Search for the cell housing the specified text and yield its (X, Y) center coordinate. 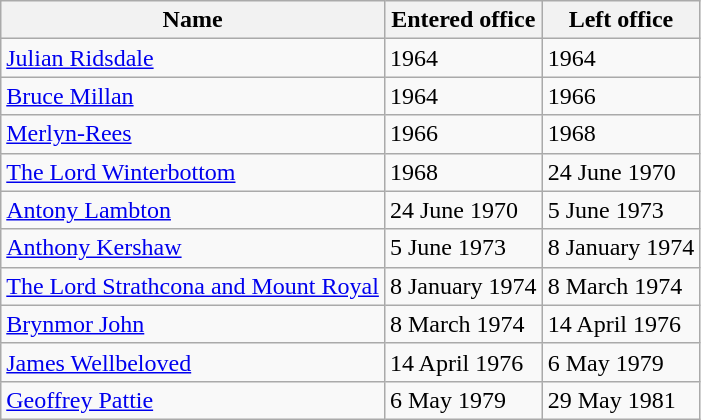
Merlyn-Rees (193, 134)
Left office (621, 20)
Name (193, 20)
Entered office (463, 20)
Bruce Millan (193, 96)
The Lord Winterbottom (193, 172)
Antony Lambton (193, 210)
Anthony Kershaw (193, 248)
29 May 1981 (621, 400)
James Wellbeloved (193, 362)
The Lord Strathcona and Mount Royal (193, 286)
Brynmor John (193, 324)
Geoffrey Pattie (193, 400)
Julian Ridsdale (193, 58)
